Return (x, y) of the center of cell containing provided text 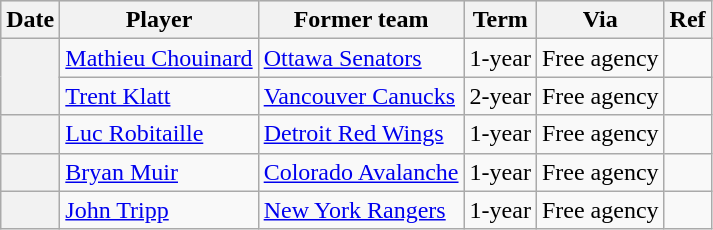
Former team (361, 20)
Colorado Avalanche (361, 172)
Trent Klatt (159, 96)
John Tripp (159, 210)
Vancouver Canucks (361, 96)
Ottawa Senators (361, 58)
Via (600, 20)
New York Rangers (361, 210)
Mathieu Chouinard (159, 58)
Detroit Red Wings (361, 134)
Luc Robitaille (159, 134)
Term (500, 20)
Ref (688, 20)
Bryan Muir (159, 172)
Date (30, 20)
Player (159, 20)
2-year (500, 96)
